Search for the cell housing the specified text and yield its (x, y) center coordinate. 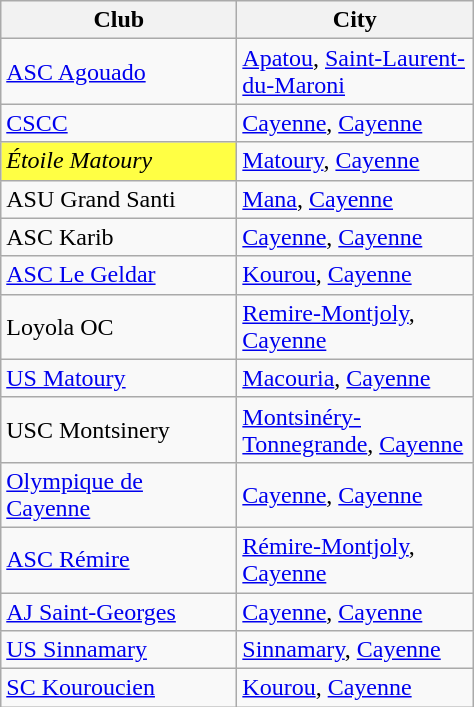
Mana, Cayenne (355, 199)
Étoile Matoury (119, 161)
US Matoury (119, 378)
Macouria, Cayenne (355, 378)
ASC Karib (119, 237)
USC Montsinery (119, 430)
Apatou, Saint-Laurent-du-Maroni (355, 72)
Rémire-Montjoly, Cayenne (355, 560)
CSCC (119, 123)
AJ Saint-Georges (119, 611)
US Sinnamary (119, 650)
City (355, 20)
ASC Agouado (119, 72)
ASC Rémire (119, 560)
Sinnamary, Cayenne (355, 650)
Loyola OC (119, 326)
Remire-Montjoly, Cayenne (355, 326)
Club (119, 20)
Olympique de Cayenne (119, 494)
ASU Grand Santi (119, 199)
ASC Le Geldar (119, 275)
Matoury, Cayenne (355, 161)
SC Kouroucien (119, 688)
Montsinéry-Tonnegrande, Cayenne (355, 430)
